Scan for the cell matching the given text and deliver its (x, y) coordinate at center. 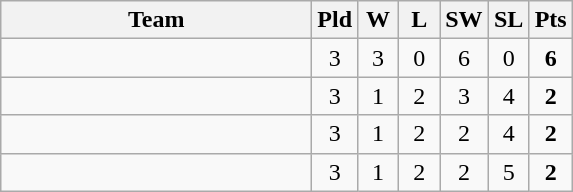
5 (508, 172)
Pld (335, 20)
W (378, 20)
L (420, 20)
SW (464, 20)
Pts (550, 20)
SL (508, 20)
Team (156, 20)
